Determine the [X, Y] coordinate at the center of the cell enclosing the given text.  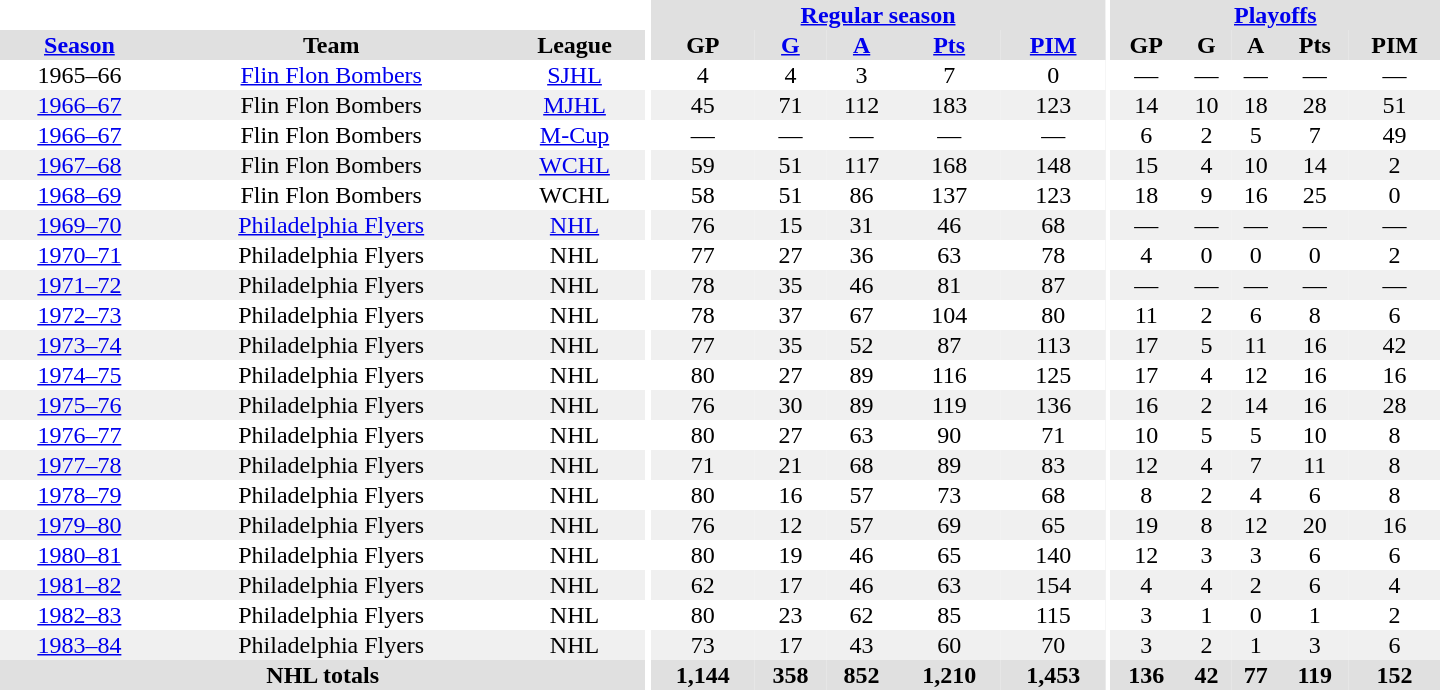
52 [862, 345]
1974–75 [80, 375]
League [575, 45]
49 [1394, 135]
115 [1053, 615]
1,210 [949, 675]
30 [790, 405]
152 [1394, 675]
1970–71 [80, 255]
23 [790, 615]
1978–79 [80, 495]
1,453 [1053, 675]
168 [949, 165]
113 [1053, 345]
58 [703, 195]
1,144 [703, 675]
1980–81 [80, 555]
1981–82 [80, 585]
81 [949, 285]
36 [862, 255]
1972–73 [80, 315]
9 [1206, 195]
90 [949, 435]
112 [862, 105]
Playoffs [1276, 15]
SJHL [575, 75]
104 [949, 315]
67 [862, 315]
37 [790, 315]
20 [1314, 525]
1967–68 [80, 165]
83 [1053, 465]
358 [790, 675]
69 [949, 525]
1971–72 [80, 285]
86 [862, 195]
45 [703, 105]
31 [862, 225]
125 [1053, 375]
117 [862, 165]
43 [862, 645]
1979–80 [80, 525]
M-Cup [575, 135]
59 [703, 165]
140 [1053, 555]
MJHL [575, 105]
Team [332, 45]
1965–66 [80, 75]
116 [949, 375]
1969–70 [80, 225]
Season [80, 45]
1982–83 [80, 615]
NHL totals [322, 675]
70 [1053, 645]
1977–78 [80, 465]
21 [790, 465]
154 [1053, 585]
1975–76 [80, 405]
1968–69 [80, 195]
1976–77 [80, 435]
1973–74 [80, 345]
Regular season [878, 15]
1983–84 [80, 645]
137 [949, 195]
183 [949, 105]
852 [862, 675]
25 [1314, 195]
60 [949, 645]
148 [1053, 165]
85 [949, 615]
